Search for the cell housing the specified text and yield its (x, y) center coordinate. 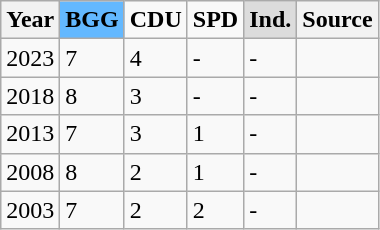
Ind. (270, 20)
2003 (30, 210)
CDU (156, 20)
Source (338, 20)
2008 (30, 172)
Year (30, 20)
BGG (92, 20)
2013 (30, 134)
2018 (30, 96)
4 (156, 58)
SPD (215, 20)
2023 (30, 58)
